Output the [x, y] coordinate of the center of the cell containing the given text.  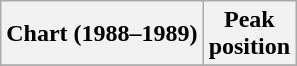
Peakposition [249, 34]
Chart (1988–1989) [102, 34]
